Extract the [X, Y] coordinate from the center of the cell holding the provided text.  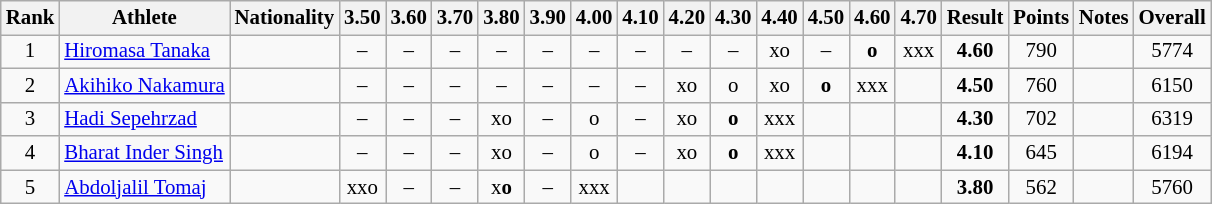
3.60 [409, 18]
3 [30, 119]
6150 [1172, 85]
Bharat Inder Singh [144, 153]
4.20 [687, 18]
4 [30, 153]
760 [1040, 85]
702 [1040, 119]
Athlete [144, 18]
790 [1040, 51]
Overall [1172, 18]
6319 [1172, 119]
Abdoljalil Tomaj [144, 187]
Hadi Sepehrzad [144, 119]
Rank [30, 18]
xxo [362, 187]
6194 [1172, 153]
Notes [1104, 18]
Hiromasa Tanaka [144, 51]
Points [1040, 18]
Akihiko Nakamura [144, 85]
4.40 [779, 18]
5774 [1172, 51]
Nationality [285, 18]
562 [1040, 187]
3.70 [455, 18]
2 [30, 85]
3.50 [362, 18]
1 [30, 51]
4.70 [918, 18]
5760 [1172, 187]
3.90 [548, 18]
4.00 [594, 18]
5 [30, 187]
645 [1040, 153]
Result [976, 18]
